Output the [x, y] coordinate of the center of the cell containing the given text.  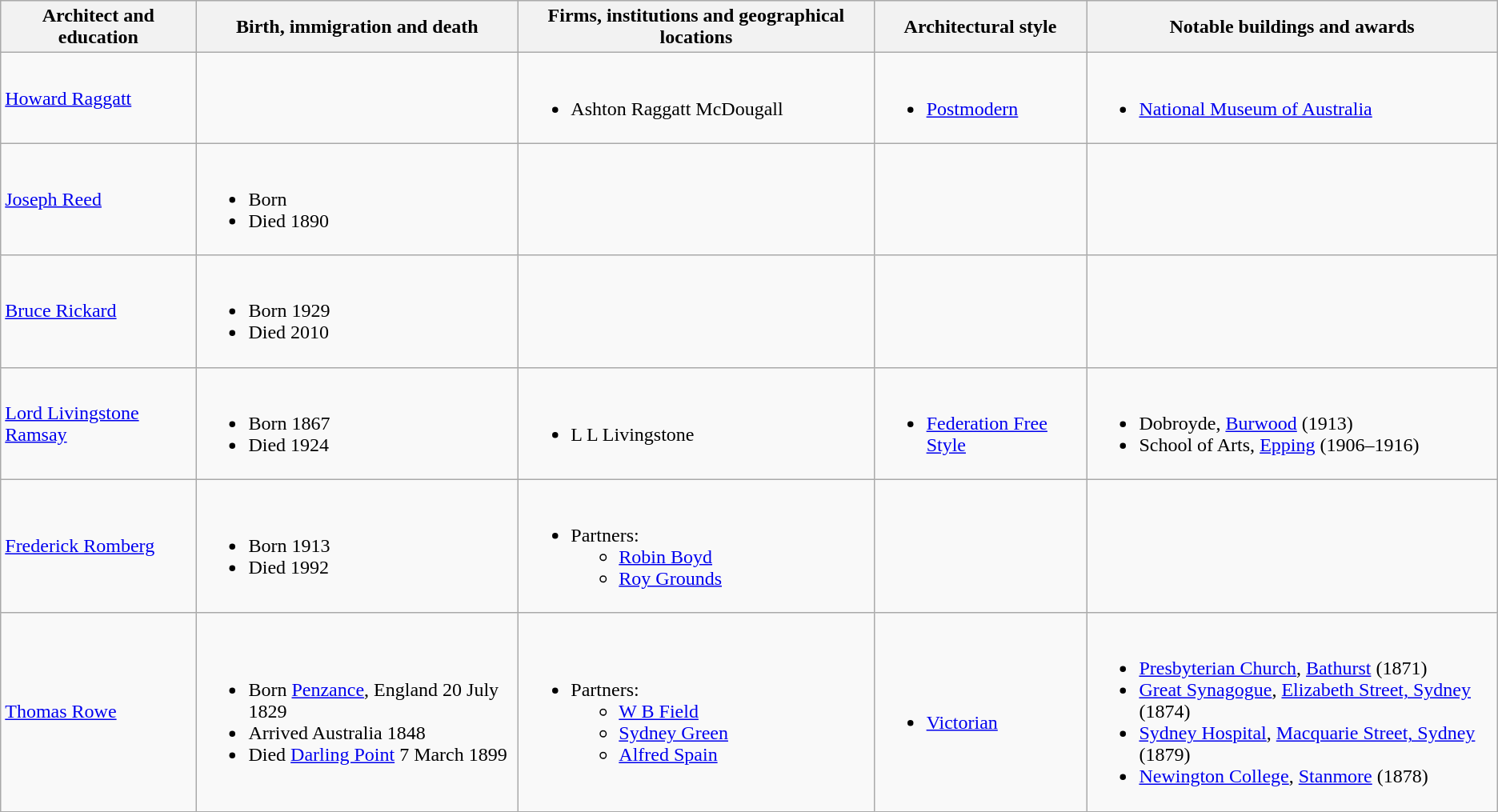
Howard Raggatt [98, 98]
Born Penzance, England 20 July 1829Arrived Australia 1848Died Darling Point 7 March 1899 [357, 712]
Architect and education [98, 27]
L L Livingstone [696, 423]
Partners:W B FieldSydney GreenAlfred Spain [696, 712]
Frederick Romberg [98, 546]
Ashton Raggatt McDougall [696, 98]
Dobroyde, Burwood (1913)School of Arts, Epping (1906–1916) [1292, 423]
Joseph Reed [98, 199]
Partners:Robin BoydRoy Grounds [696, 546]
Born 1929Died 2010 [357, 311]
Postmodern [980, 98]
Born 1867Died 1924 [357, 423]
Lord Livingstone Ramsay [98, 423]
Born 1913Died 1992 [357, 546]
Federation Free Style [980, 423]
Bruce Rickard [98, 311]
Birth, immigration and death [357, 27]
Victorian [980, 712]
Firms, institutions and geographical locations [696, 27]
Born Died 1890 [357, 199]
Thomas Rowe [98, 712]
Architectural style [980, 27]
National Museum of Australia [1292, 98]
Notable buildings and awards [1292, 27]
